For the text-containing cell, return its midpoint in [X, Y] coordinate format. 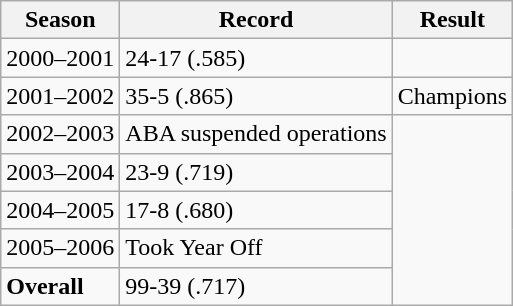
ABA suspended operations [256, 134]
2001–2002 [60, 96]
Overall [60, 286]
17-8 (.680) [256, 210]
Record [256, 20]
99-39 (.717) [256, 286]
2005–2006 [60, 248]
2000–2001 [60, 58]
2003–2004 [60, 172]
2002–2003 [60, 134]
Result [452, 20]
35-5 (.865) [256, 96]
Took Year Off [256, 248]
Season [60, 20]
23-9 (.719) [256, 172]
2004–2005 [60, 210]
24-17 (.585) [256, 58]
Champions [452, 96]
